Detect which cell encompasses the target text, then output its [x, y] center coordinate. 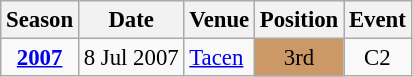
2007 [40, 58]
Venue [220, 20]
Season [40, 20]
Position [300, 20]
Tacen [220, 58]
8 Jul 2007 [131, 58]
Event [378, 20]
C2 [378, 58]
3rd [300, 58]
Date [131, 20]
